Find where the given text appears and provide that cell's center as (x, y) coordinate. 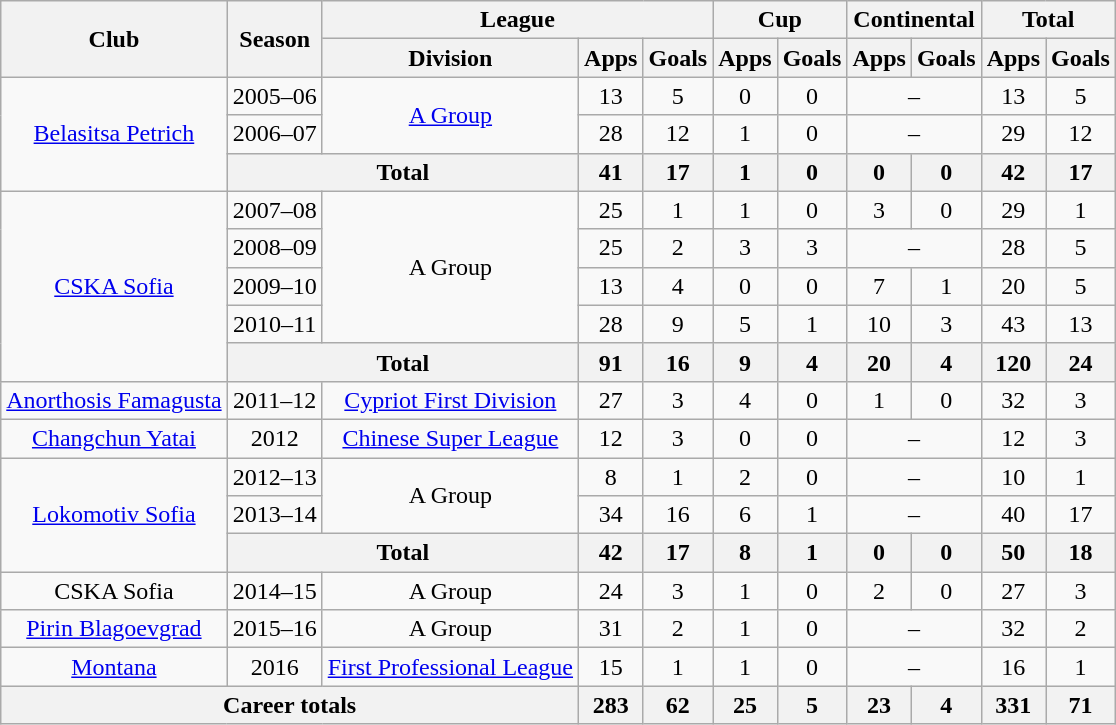
2012 (274, 438)
Continental (914, 20)
Season (274, 39)
Chinese Super League (450, 438)
2015–16 (274, 629)
Cup (780, 20)
34 (611, 515)
Division (450, 58)
Club (114, 39)
2014–15 (274, 591)
Belasitsa Petrich (114, 134)
Lokomotiv Sofia (114, 515)
2005–06 (274, 96)
2010–11 (274, 324)
7 (879, 286)
2016 (274, 667)
31 (611, 629)
Career totals (290, 705)
43 (1013, 324)
15 (611, 667)
120 (1013, 362)
Cypriot First Division (450, 400)
2008–09 (274, 248)
Changchun Yatai (114, 438)
23 (879, 705)
2007–08 (274, 210)
First Professional League (450, 667)
2009–10 (274, 286)
Montana (114, 667)
71 (1081, 705)
283 (611, 705)
2013–14 (274, 515)
Pirin Blagoevgrad (114, 629)
Anorthosis Famagusta (114, 400)
41 (611, 172)
62 (678, 705)
40 (1013, 515)
2011–12 (274, 400)
91 (611, 362)
331 (1013, 705)
50 (1013, 553)
18 (1081, 553)
2006–07 (274, 134)
League (518, 20)
2012–13 (274, 477)
6 (745, 515)
